Provide the [X, Y] coordinate of the cell's center where the given text is located.  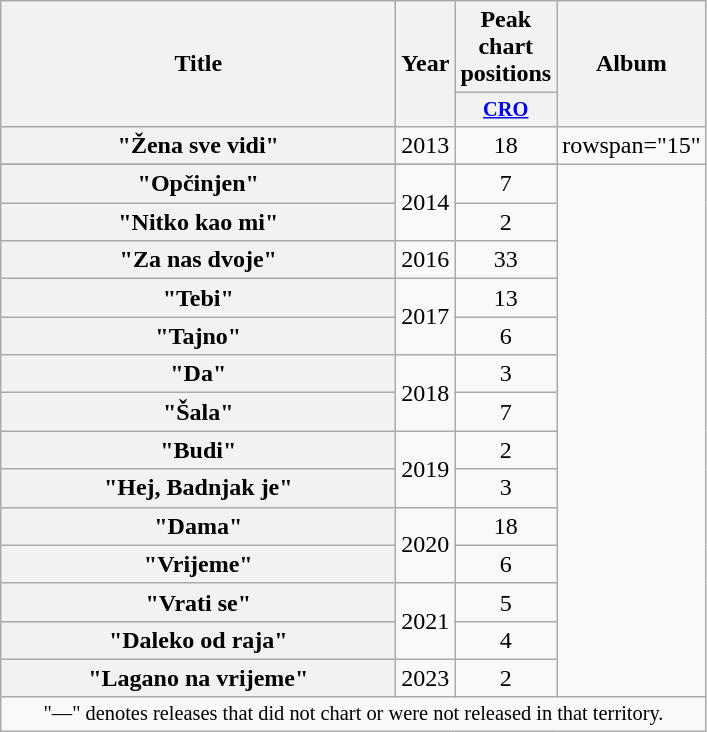
"Budi" [198, 450]
Title [198, 64]
"Opčinjen" [198, 184]
2017 [426, 317]
13 [506, 298]
"Lagano na vrijeme" [198, 678]
Year [426, 64]
33 [506, 260]
4 [506, 640]
Album [632, 64]
"Daleko od raja" [198, 640]
"Dama" [198, 526]
2023 [426, 678]
"Hej, Badnjak je" [198, 488]
"Vrijeme" [198, 564]
2019 [426, 469]
2014 [426, 203]
2021 [426, 621]
"Tebi" [198, 298]
"Da" [198, 374]
2018 [426, 393]
2013 [426, 145]
"Za nas dvoje" [198, 260]
2020 [426, 545]
5 [506, 602]
"Nitko kao mi" [198, 222]
CRO [506, 110]
"Žena sve vidi" [198, 145]
Peak chart positions [506, 47]
"Tajno" [198, 336]
rowspan="15" [632, 145]
2016 [426, 260]
"Vrati se" [198, 602]
"—" denotes releases that did not chart or were not released in that territory. [354, 714]
"Šala" [198, 412]
